Search for the cell housing the specified text and yield its (x, y) center coordinate. 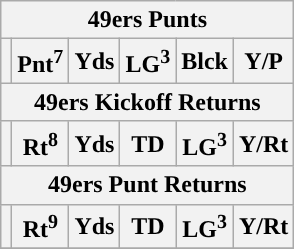
49ers Kickoff Returns (148, 102)
Rt9 (40, 226)
Y/P (263, 62)
Rt8 (40, 144)
49ers Punt Returns (148, 185)
Blck (205, 62)
Pnt7 (40, 62)
49ers Punts (148, 20)
